Return [x, y] of the center of cell containing provided text 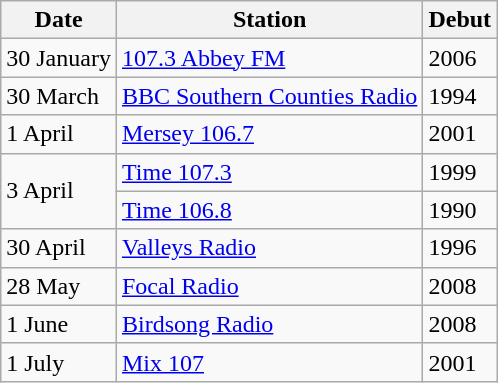
30 January [59, 58]
1 June [59, 324]
1 April [59, 134]
Focal Radio [269, 286]
Debut [460, 20]
Birdsong Radio [269, 324]
1996 [460, 248]
3 April [59, 191]
30 March [59, 96]
1 July [59, 362]
1999 [460, 172]
1990 [460, 210]
Date [59, 20]
2006 [460, 58]
1994 [460, 96]
107.3 Abbey FM [269, 58]
Station [269, 20]
Time 106.8 [269, 210]
Mersey 106.7 [269, 134]
Valleys Radio [269, 248]
Time 107.3 [269, 172]
Mix 107 [269, 362]
30 April [59, 248]
BBC Southern Counties Radio [269, 96]
28 May [59, 286]
